Provide the (x, y) coordinate of the cell's center where the given text is located.  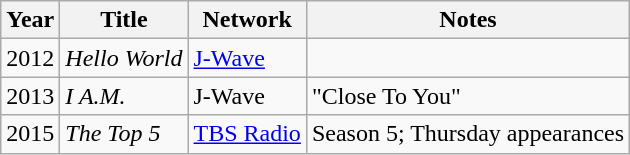
Title (124, 20)
Network (247, 20)
Notes (468, 20)
Hello World (124, 58)
2012 (30, 58)
2013 (30, 96)
"Close To You" (468, 96)
TBS Radio (247, 134)
The Top 5 (124, 134)
I A.M. (124, 96)
Season 5; Thursday appearances (468, 134)
Year (30, 20)
2015 (30, 134)
